For the text-containing cell, return its midpoint in (x, y) coordinate format. 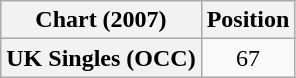
Position (248, 20)
UK Singles (OCC) (101, 58)
67 (248, 58)
Chart (2007) (101, 20)
